Search for the cell housing the specified text and yield its (X, Y) center coordinate. 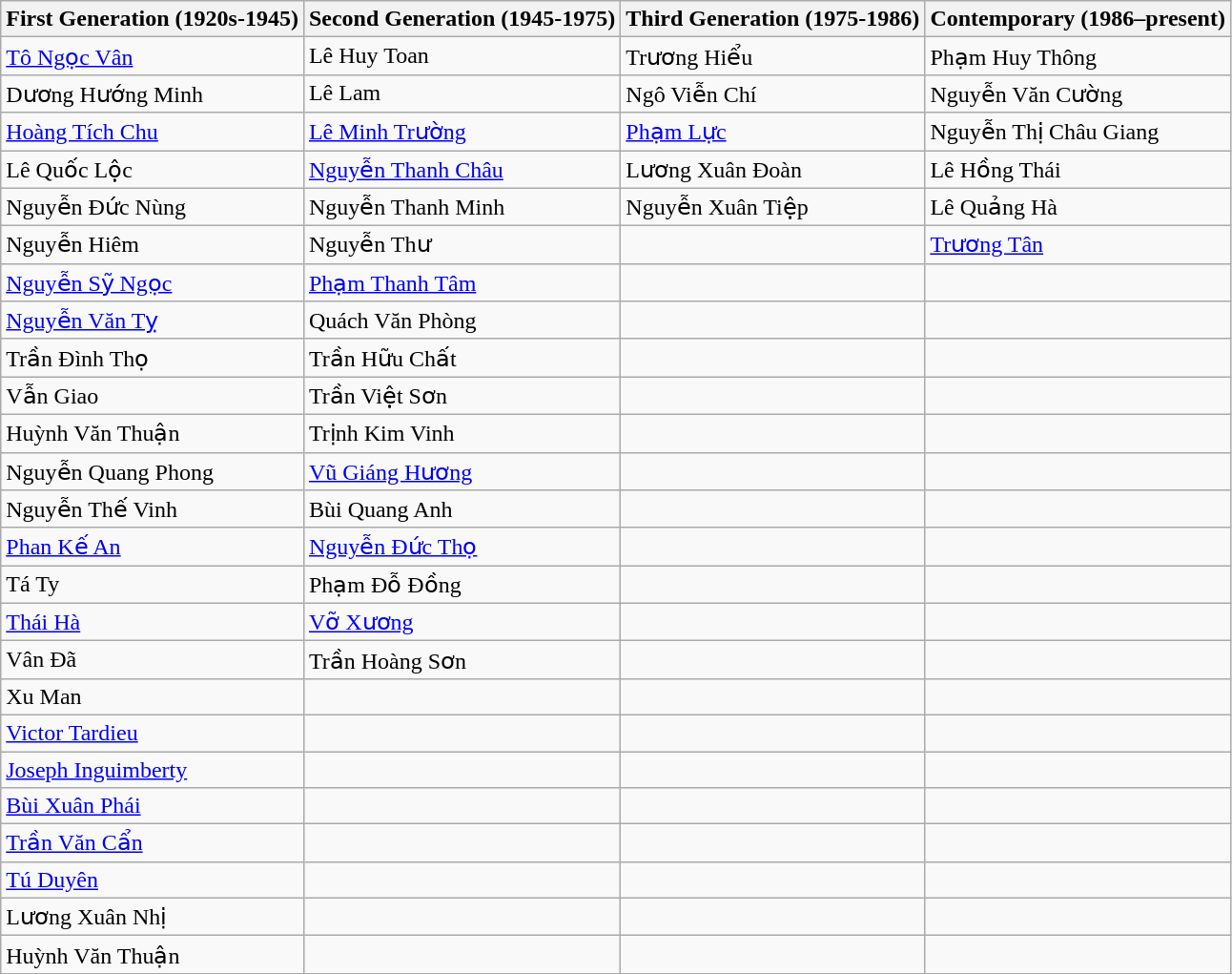
Lê Huy Toan (462, 56)
Xu Man (153, 696)
Vỡ Xương (462, 622)
Tú Duyên (153, 880)
Phạm Thanh Tâm (462, 282)
Dương Hướng Minh (153, 93)
Vẫn Giao (153, 396)
Bùi Xuân Phái (153, 806)
Vũ Giáng Hương (462, 471)
Lê Lam (462, 93)
Nguyễn Xuân Tiệp (772, 207)
Victor Tardieu (153, 733)
Vân Đã (153, 660)
Bùi Quang Anh (462, 509)
Lương Xuân Nhị (153, 917)
Tá Ty (153, 585)
Nguyễn Văn Cường (1078, 93)
Nguyễn Thanh Minh (462, 207)
Lê Minh Trường (462, 132)
Trương Tân (1078, 245)
Nguyễn Hiêm (153, 245)
Trịnh Kim Vinh (462, 433)
Lương Xuân Đoàn (772, 170)
Hoàng Tích Chu (153, 132)
Lê Quảng Hà (1078, 207)
Nguyễn Sỹ Ngọc (153, 282)
Ngô Viễn Chí (772, 93)
Nguyễn Đức Nùng (153, 207)
Nguyễn Thư (462, 245)
Nguyễn Thế Vinh (153, 509)
Tô Ngọc Vân (153, 56)
Phan Kế An (153, 547)
Contemporary (1986–present) (1078, 19)
Nguyễn Văn Tỵ (153, 321)
Third Generation (1975-1986) (772, 19)
Trần Hữu Chất (462, 358)
Trần Đình Thọ (153, 358)
Thái Hà (153, 622)
Nguyễn Thanh Châu (462, 170)
First Generation (1920s-1945) (153, 19)
Trần Việt Sơn (462, 396)
Nguyễn Thị Châu Giang (1078, 132)
Trần Hoàng Sơn (462, 660)
Quách Văn Phòng (462, 321)
Nguyễn Đức Thọ (462, 547)
Trương Hiểu (772, 56)
Phạm Đỗ Đồng (462, 585)
Nguyễn Quang Phong (153, 471)
Trần Văn Cẩn (153, 843)
Phạm Lực (772, 132)
Lê Hồng Thái (1078, 170)
Phạm Huy Thông (1078, 56)
Second Generation (1945-1975) (462, 19)
Joseph Inguimberty (153, 770)
Lê Quốc Lộc (153, 170)
